Output the (x, y) coordinate of the center of the cell containing the given text.  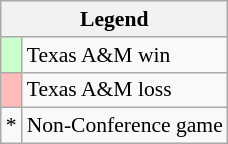
Texas A&M loss (125, 90)
* (12, 126)
Texas A&M win (125, 55)
Non-Conference game (125, 126)
Legend (114, 19)
